Return the [x, y] coordinate for the center point of the cell that contains the specified text.  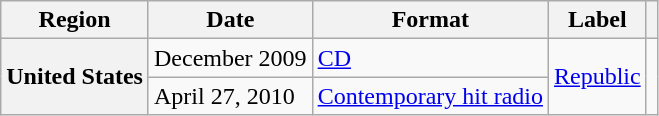
December 2009 [230, 58]
Date [230, 20]
Contemporary hit radio [430, 96]
CD [430, 58]
Label [597, 20]
Format [430, 20]
United States [75, 77]
Region [75, 20]
Republic [597, 77]
April 27, 2010 [230, 96]
